Locate the cell with the specified text and output its [X, Y] center coordinate. 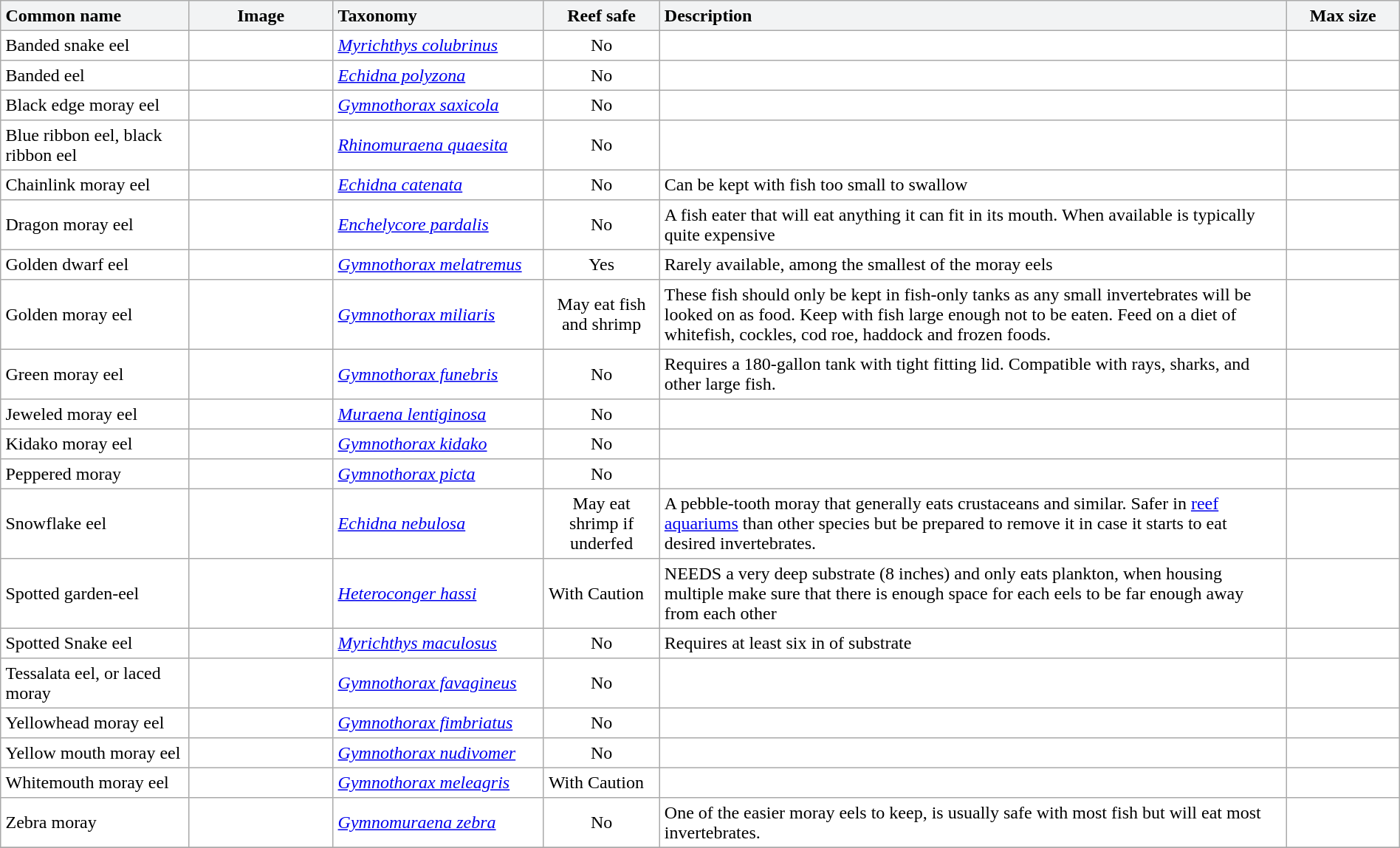
Blue ribbon eel, black ribbon eel [95, 145]
Snowflake eel [95, 523]
Myrichthys maculosus [439, 643]
Whitemouth moray eel [95, 782]
Zebra moray [95, 823]
Image [261, 15]
Peppered moray [95, 474]
Green moray eel [95, 374]
Gymnothorax nudivomer [439, 753]
Echidna nebulosa [439, 523]
Gymnothorax funebris [439, 374]
Gymnothorax favagineus [439, 683]
Taxonomy [439, 15]
Heteroconger hassi [439, 593]
Echidna polyzona [439, 75]
Banded snake eel [95, 45]
A fish eater that will eat anything it can fit in its mouth. When available is typically quite expensive [973, 225]
Golden moray eel [95, 314]
Muraena lentiginosa [439, 414]
Gymnothorax fimbriatus [439, 723]
Gymnothorax melatremus [439, 264]
May eat fish and shrimp [601, 314]
Gymnothorax picta [439, 474]
One of the easier moray eels to keep, is usually safe with most fish but will eat most invertebrates. [973, 823]
Echidna catenata [439, 185]
Reef safe [601, 15]
Banded eel [95, 75]
Description [973, 15]
Chainlink moray eel [95, 185]
Common name [95, 15]
Max size [1342, 15]
Can be kept with fish too small to swallow [973, 185]
Myrichthys colubrinus [439, 45]
Gymnothorax kidako [439, 444]
Yes [601, 264]
Gymnothorax miliaris [439, 314]
Gymnothorax saxicola [439, 105]
Kidako moray eel [95, 444]
Requires a 180-gallon tank with tight fitting lid. Compatible with rays, sharks, and other large fish. [973, 374]
Black edge moray eel [95, 105]
Yellowhead moray eel [95, 723]
Spotted Snake eel [95, 643]
Gymnomuraena zebra [439, 823]
Golden dwarf eel [95, 264]
Yellow mouth moray eel [95, 753]
Gymnothorax meleagris [439, 782]
May eat shrimp if underfed [601, 523]
Enchelycore pardalis [439, 225]
Rhinomuraena quaesita [439, 145]
Rarely available, among the smallest of the moray eels [973, 264]
Dragon moray eel [95, 225]
Spotted garden-eel [95, 593]
Jeweled moray eel [95, 414]
Tessalata eel, or laced moray [95, 683]
Requires at least six in of substrate [973, 643]
